Return the [x, y] coordinate for the center point of the cell that contains the specified text.  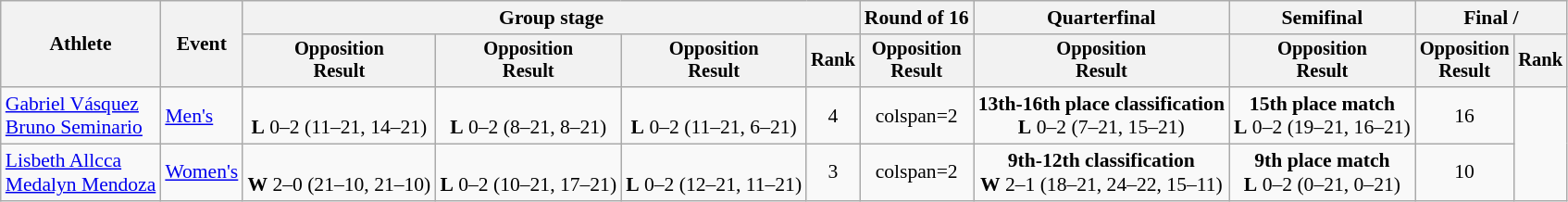
10 [1464, 172]
13th-16th place classificationL 0–2 (7–21, 15–21) [1101, 115]
W 2–0 (21–10, 21–10) [339, 172]
Lisbeth AllccaMedalyn Mendoza [81, 172]
L 0–2 (10–21, 17–21) [528, 172]
15th place matchL 0–2 (19–21, 16–21) [1322, 115]
L 0–2 (8–21, 8–21) [528, 115]
Women's [202, 172]
9th place matchL 0–2 (0–21, 0–21) [1322, 172]
Semifinal [1322, 18]
L 0–2 (12–21, 11–21) [714, 172]
Event [202, 44]
9th-12th classificationW 2–1 (18–21, 24–22, 15–11) [1101, 172]
L 0–2 (11–21, 6–21) [714, 115]
Gabriel VásquezBruno Seminario [81, 115]
L 0–2 (11–21, 14–21) [339, 115]
Group stage [551, 18]
3 [833, 172]
Athlete [81, 44]
4 [833, 115]
Quarterfinal [1101, 18]
Final / [1491, 18]
Men's [202, 115]
16 [1464, 115]
Round of 16 [916, 18]
